Return [x, y] of the center of cell containing provided text 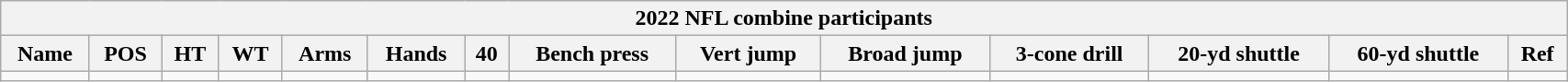
Vert jump [749, 53]
HT [190, 53]
Arms [325, 53]
2022 NFL combine participants [784, 18]
20-yd shuttle [1238, 53]
Broad jump [905, 53]
3-cone drill [1069, 53]
Ref [1538, 53]
POS [125, 53]
Hands [416, 53]
Name [46, 53]
60-yd shuttle [1418, 53]
Bench press [592, 53]
WT [250, 53]
40 [487, 53]
